Output the [x, y] coordinate of the center of the cell containing the given text.  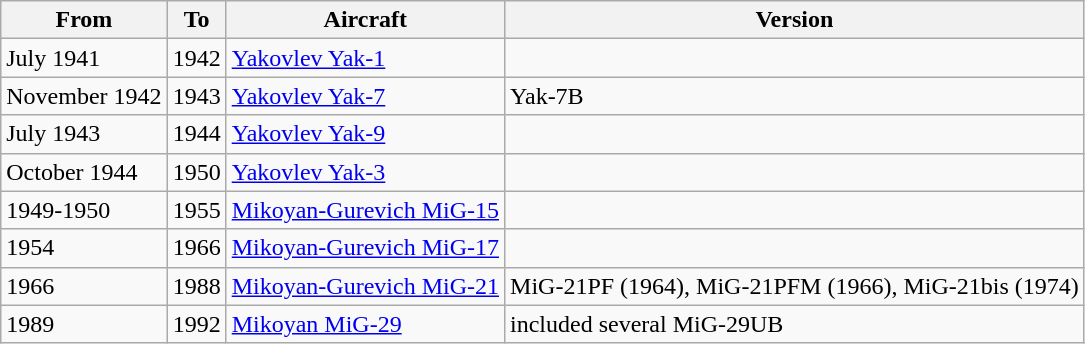
1950 [196, 172]
1988 [196, 286]
1944 [196, 134]
Mikoyan MiG-29 [365, 324]
MiG-21PF (1964), MiG-21PFM (1966), MiG-21bis (1974) [795, 286]
To [196, 20]
1989 [84, 324]
1942 [196, 58]
Yak-7B [795, 96]
Mikoyan-Gurevich MiG-17 [365, 248]
1949-1950 [84, 210]
1954 [84, 248]
1943 [196, 96]
Yakovlev Yak-3 [365, 172]
1955 [196, 210]
From [84, 20]
Mikoyan-Gurevich MiG-21 [365, 286]
October 1944 [84, 172]
Mikoyan-Gurevich MiG-15 [365, 210]
November 1942 [84, 96]
Yakovlev Yak-7 [365, 96]
July 1941 [84, 58]
Yakovlev Yak-9 [365, 134]
Aircraft [365, 20]
July 1943 [84, 134]
1992 [196, 324]
included several MiG-29UB [795, 324]
Yakovlev Yak-1 [365, 58]
Version [795, 20]
